Provide the (x, y) coordinate of the cell's center where the given text is located.  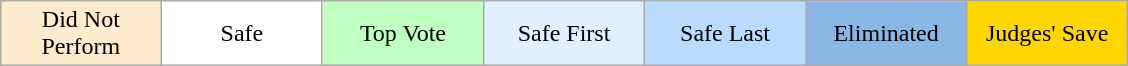
Did Not Perform (80, 34)
Safe (242, 34)
Top Vote (402, 34)
Safe Last (726, 34)
Safe First (564, 34)
Eliminated (886, 34)
Judges' Save (1048, 34)
